For the text-containing cell, return its midpoint in (X, Y) coordinate format. 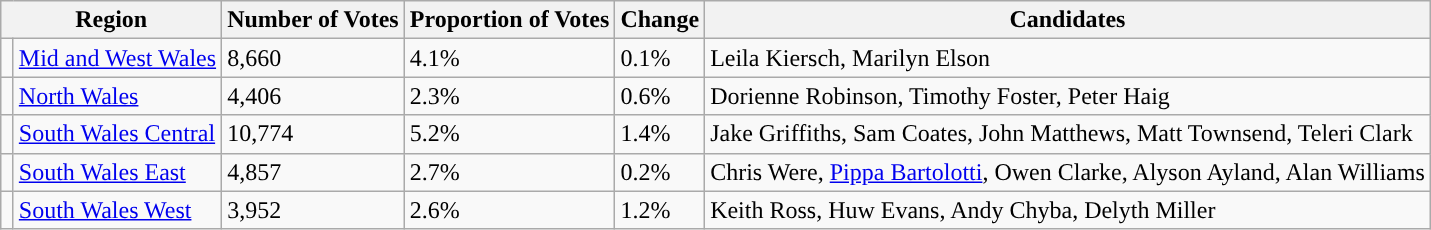
1.4% (660, 134)
4,406 (314, 96)
10,774 (314, 134)
Mid and West Wales (117, 58)
0.6% (660, 96)
Number of Votes (314, 20)
Jake Griffiths, Sam Coates, John Matthews, Matt Townsend, Teleri Clark (1068, 134)
Keith Ross, Huw Evans, Andy Chyba, Delyth Miller (1068, 210)
South Wales Central (117, 134)
1.2% (660, 210)
4.1% (510, 58)
2.7% (510, 172)
Dorienne Robinson, Timothy Foster, Peter Haig (1068, 96)
Chris Were, Pippa Bartolotti, Owen Clarke, Alyson Ayland, Alan Williams (1068, 172)
0.1% (660, 58)
South Wales East (117, 172)
North Wales (117, 96)
Leila Kiersch, Marilyn Elson (1068, 58)
5.2% (510, 134)
Change (660, 20)
South Wales West (117, 210)
2.6% (510, 210)
Region (112, 20)
0.2% (660, 172)
8,660 (314, 58)
Candidates (1068, 20)
Proportion of Votes (510, 20)
4,857 (314, 172)
2.3% (510, 96)
3,952 (314, 210)
